Determine the (x, y) coordinate at the center of the cell enclosing the given text.  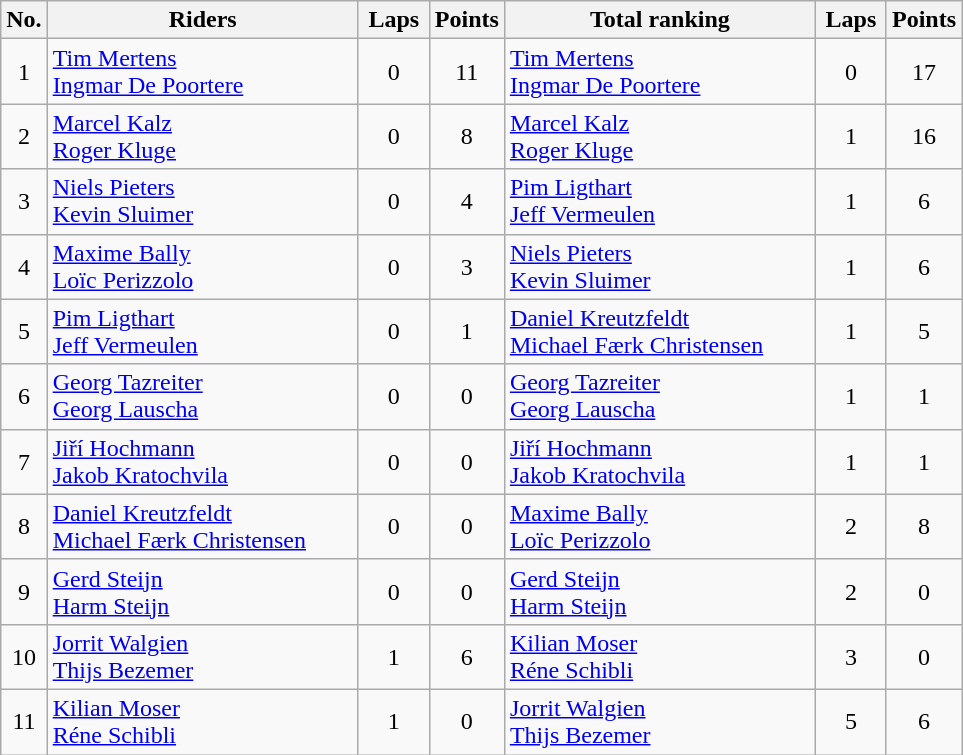
16 (924, 136)
17 (924, 72)
Total ranking (660, 20)
No. (24, 20)
7 (24, 462)
9 (24, 592)
10 (24, 656)
Riders (202, 20)
